Identify which cell holds the provided text, then report its [x, y] central coordinate. 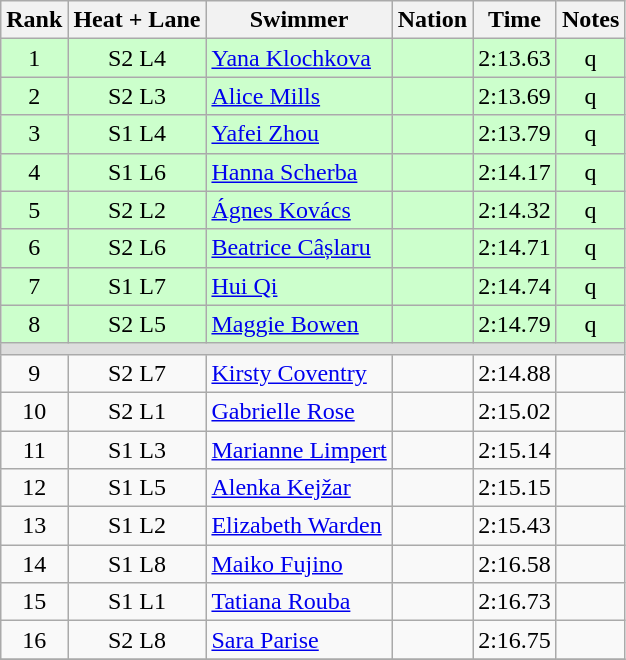
4 [34, 172]
S1 L7 [137, 286]
S2 L7 [137, 373]
Gabrielle Rose [299, 411]
Hanna Scherba [299, 172]
Maggie Bowen [299, 324]
6 [34, 248]
9 [34, 373]
S1 L5 [137, 488]
2:16.75 [515, 640]
2:14.88 [515, 373]
14 [34, 564]
S1 L2 [137, 526]
2:14.74 [515, 286]
2:16.58 [515, 564]
1 [34, 58]
S2 L1 [137, 411]
2:14.79 [515, 324]
S1 L4 [137, 134]
Alice Mills [299, 96]
2:13.63 [515, 58]
Beatrice Câșlaru [299, 248]
Elizabeth Warden [299, 526]
2:15.14 [515, 449]
5 [34, 210]
S2 L5 [137, 324]
11 [34, 449]
S2 L2 [137, 210]
S2 L8 [137, 640]
3 [34, 134]
8 [34, 324]
Notes [590, 20]
15 [34, 602]
Time [515, 20]
Marianne Limpert [299, 449]
S2 L3 [137, 96]
10 [34, 411]
Yana Klochkova [299, 58]
2:14.17 [515, 172]
Yafei Zhou [299, 134]
Heat + Lane [137, 20]
13 [34, 526]
Tatiana Rouba [299, 602]
2:13.69 [515, 96]
2:14.32 [515, 210]
S2 L6 [137, 248]
2:16.73 [515, 602]
2:15.15 [515, 488]
Hui Qi [299, 286]
Alenka Kejžar [299, 488]
Maiko Fujino [299, 564]
2 [34, 96]
Rank [34, 20]
Ágnes Kovács [299, 210]
S1 L8 [137, 564]
7 [34, 286]
S1 L1 [137, 602]
S2 L4 [137, 58]
Kirsty Coventry [299, 373]
12 [34, 488]
S1 L6 [137, 172]
2:14.71 [515, 248]
S1 L3 [137, 449]
2:15.43 [515, 526]
16 [34, 640]
Swimmer [299, 20]
2:15.02 [515, 411]
2:13.79 [515, 134]
Nation [432, 20]
Sara Parise [299, 640]
